Extract the [x, y] coordinate from the center of the cell holding the provided text.  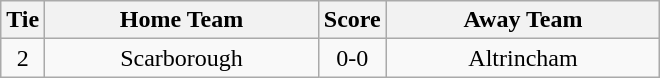
2 [23, 58]
Altrincham [523, 58]
Tie [23, 20]
Score [352, 20]
0-0 [352, 58]
Scarborough [182, 58]
Away Team [523, 20]
Home Team [182, 20]
